Provide the (x, y) coordinate of the cell's center where the given text is located.  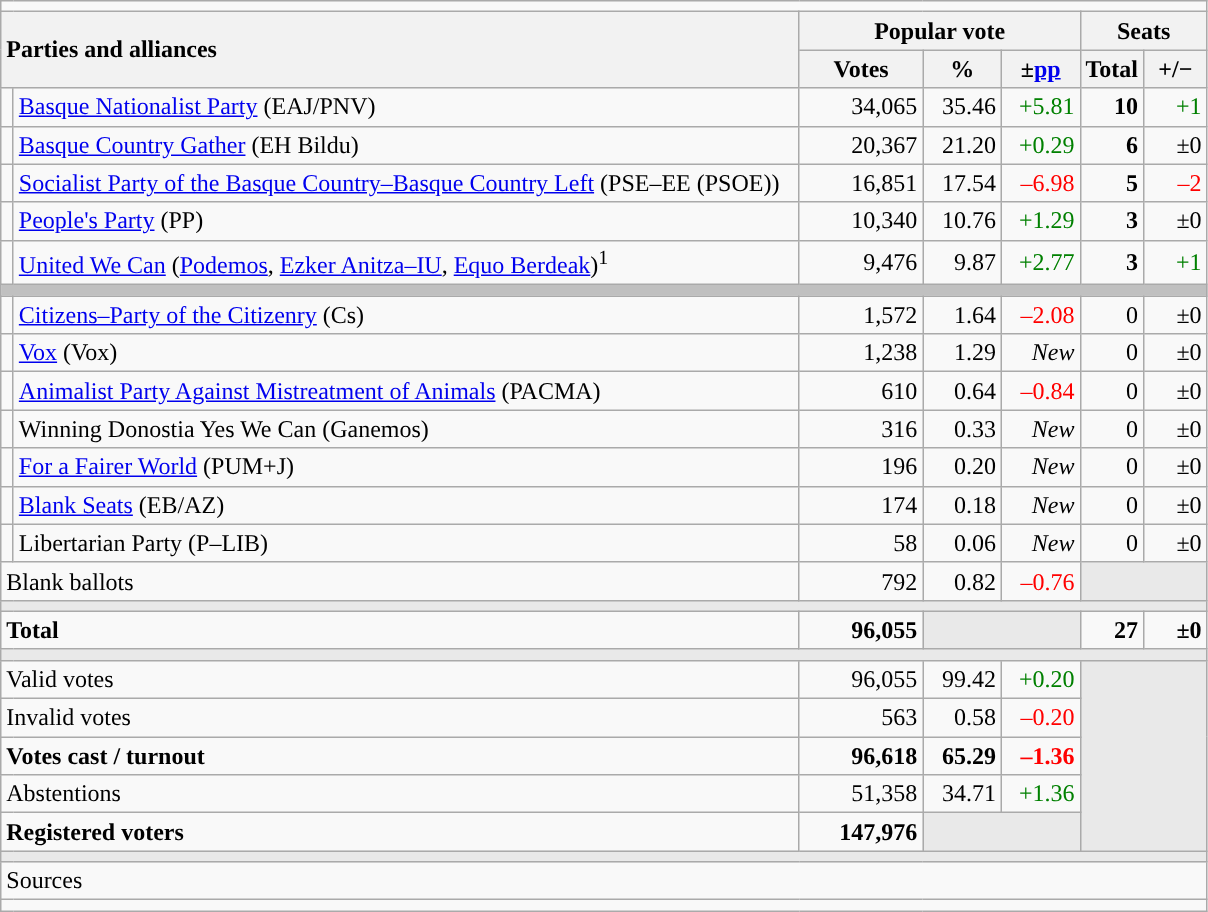
65.29 (962, 756)
610 (861, 391)
27 (1112, 630)
% (962, 69)
People's Party (PP) (406, 221)
+1.36 (1040, 794)
51,358 (861, 794)
+2.77 (1040, 262)
147,976 (861, 832)
+5.81 (1040, 107)
34.71 (962, 794)
Vox (Vox) (406, 353)
6 (1112, 145)
0.64 (962, 391)
Citizens–Party of the Citizenry (Cs) (406, 315)
9,476 (861, 262)
United We Can (Podemos, Ezker Anitza–IU, Equo Berdeak)1 (406, 262)
10,340 (861, 221)
–2 (1176, 183)
5 (1112, 183)
0.18 (962, 505)
Winning Donostia Yes We Can (Ganemos) (406, 429)
10 (1112, 107)
1.29 (962, 353)
Votes cast / turnout (400, 756)
–1.36 (1040, 756)
Sources (604, 881)
99.42 (962, 679)
1.64 (962, 315)
96,618 (861, 756)
+/− (1176, 69)
1,238 (861, 353)
Seats (1144, 31)
Blank ballots (400, 581)
Invalid votes (400, 718)
20,367 (861, 145)
Parties and alliances (400, 50)
–0.76 (1040, 581)
0.58 (962, 718)
–2.08 (1040, 315)
316 (861, 429)
10.76 (962, 221)
34,065 (861, 107)
–6.98 (1040, 183)
Libertarian Party (P–LIB) (406, 543)
16,851 (861, 183)
Blank Seats (EB/AZ) (406, 505)
0.33 (962, 429)
563 (861, 718)
+0.20 (1040, 679)
Registered voters (400, 832)
17.54 (962, 183)
For a Fairer World (PUM+J) (406, 467)
9.87 (962, 262)
Animalist Party Against Mistreatment of Animals (PACMA) (406, 391)
0.06 (962, 543)
174 (861, 505)
Basque Country Gather (EH Bildu) (406, 145)
196 (861, 467)
+1.29 (1040, 221)
21.20 (962, 145)
0.82 (962, 581)
Basque Nationalist Party (EAJ/PNV) (406, 107)
Socialist Party of the Basque Country–Basque Country Left (PSE–EE (PSOE)) (406, 183)
Abstentions (400, 794)
Valid votes (400, 679)
–0.20 (1040, 718)
–0.84 (1040, 391)
Popular vote (940, 31)
0.20 (962, 467)
±pp (1040, 69)
35.46 (962, 107)
792 (861, 581)
1,572 (861, 315)
58 (861, 543)
Votes (861, 69)
+0.29 (1040, 145)
